Search for the cell housing the specified text and yield its (X, Y) center coordinate. 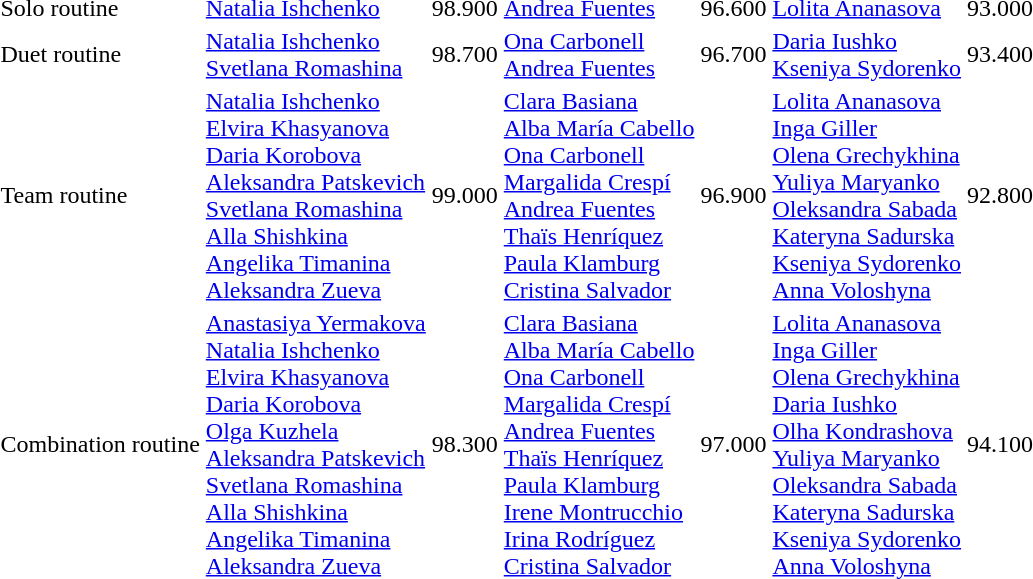
98.700 (464, 54)
Clara BasianaAlba María CabelloOna CarbonellMargalida CrespíAndrea FuentesThaïs HenríquezPaula KlamburgCristina Salvador (599, 196)
99.000 (464, 196)
96.900 (734, 196)
96.700 (734, 54)
Daria IushkoKseniya Sydorenko (867, 54)
Natalia IshchenkoSvetlana Romashina (316, 54)
Natalia IshchenkoElvira KhasyanovaDaria KorobovaAleksandra PatskevichSvetlana RomashinaAlla ShishkinaAngelika TimaninaAleksandra Zueva (316, 196)
Ona CarbonellAndrea Fuentes (599, 54)
Lolita AnanasovaInga GillerOlena GrechykhinaYuliya MaryankoOleksandra SabadaKateryna SadurskaKseniya SydorenkoAnna Voloshyna (867, 196)
